Identify which cell holds the provided text, then report its (x, y) central coordinate. 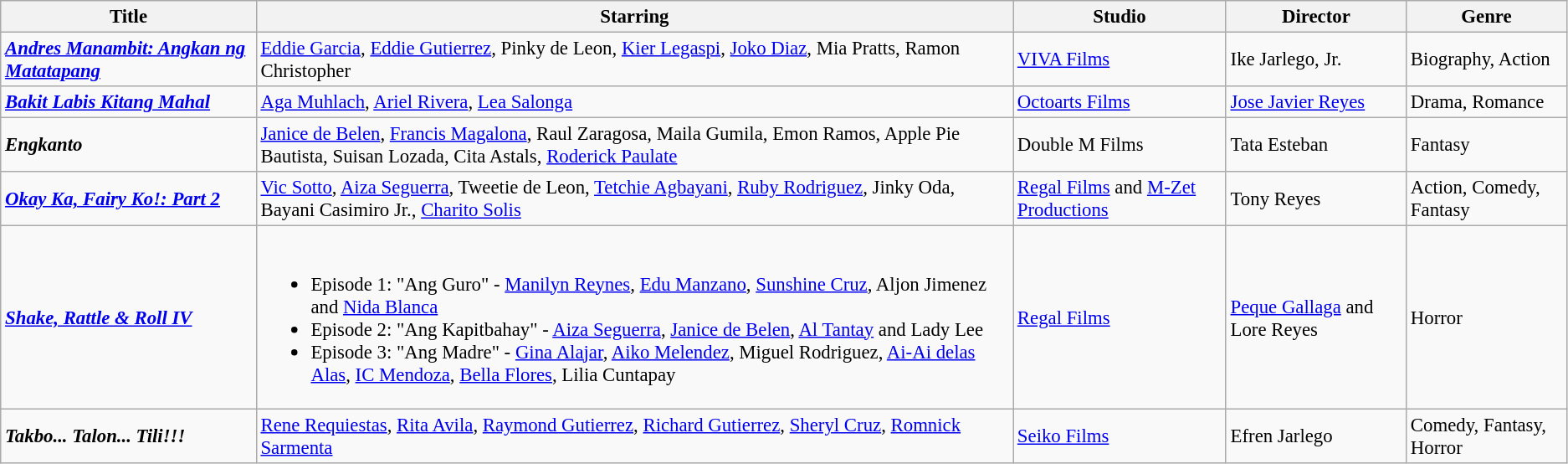
Starring (634, 17)
Comedy, Fantasy, Horror (1487, 436)
Okay Ka, Fairy Ko!: Part 2 (129, 199)
Aga Muhlach, Ariel Rivera, Lea Salonga (634, 102)
Double M Films (1120, 146)
Ike Jarlego, Jr. (1315, 60)
Janice de Belen, Francis Magalona, Raul Zaragosa, Maila Gumila, Emon Ramos, Apple Pie Bautista, Suisan Lozada, Cita Astals, Roderick Paulate (634, 146)
Shake, Rattle & Roll IV (129, 317)
Takbo... Talon... Tili!!! (129, 436)
Tony Reyes (1315, 199)
Regal Films (1120, 317)
Genre (1487, 17)
Octoarts Films (1120, 102)
Rene Requiestas, Rita Avila, Raymond Gutierrez, Richard Gutierrez, Sheryl Cruz, Romnick Sarmenta (634, 436)
VIVA Films (1120, 60)
Biography, Action (1487, 60)
Engkanto (129, 146)
Horror (1487, 317)
Regal Films and M-Zet Productions (1120, 199)
Drama, Romance (1487, 102)
Studio (1120, 17)
Title (129, 17)
Efren Jarlego (1315, 436)
Eddie Garcia, Eddie Gutierrez, Pinky de Leon, Kier Legaspi, Joko Diaz, Mia Pratts, Ramon Christopher (634, 60)
Director (1315, 17)
Seiko Films (1120, 436)
Fantasy (1487, 146)
Jose Javier Reyes (1315, 102)
Andres Manambit: Angkan ng Matatapang (129, 60)
Peque Gallaga and Lore Reyes (1315, 317)
Action, Comedy, Fantasy (1487, 199)
Bakit Labis Kitang Mahal (129, 102)
Tata Esteban (1315, 146)
Vic Sotto, Aiza Seguerra, Tweetie de Leon, Tetchie Agbayani, Ruby Rodriguez, Jinky Oda, Bayani Casimiro Jr., Charito Solis (634, 199)
